Identify which cell holds the provided text, then report its (x, y) central coordinate. 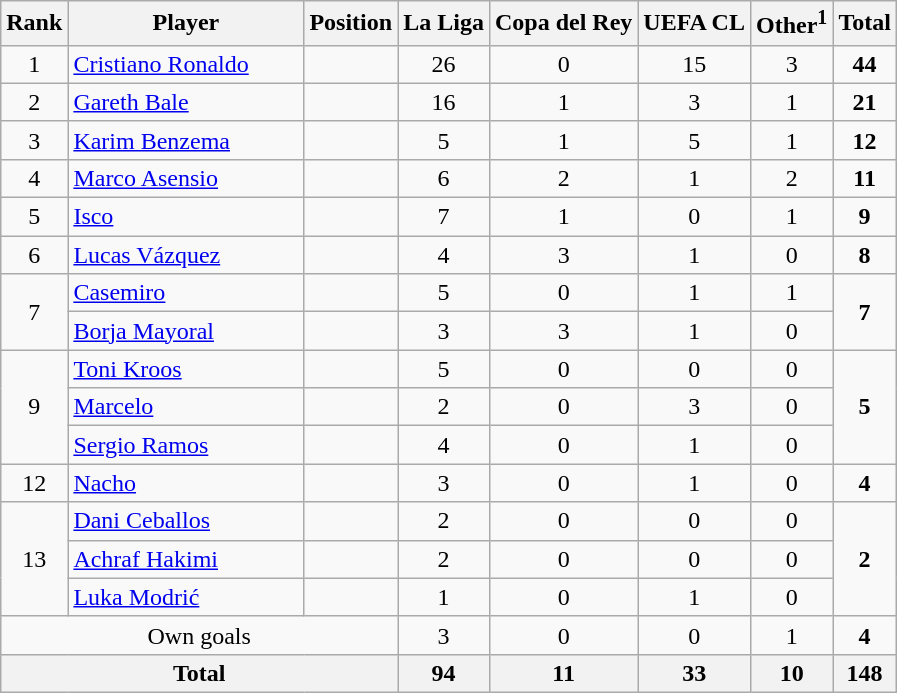
La Liga (444, 24)
Borja Mayoral (186, 331)
15 (694, 64)
21 (865, 102)
Gareth Bale (186, 102)
Achraf Hakimi (186, 559)
Rank (34, 24)
Luka Modrić (186, 597)
UEFA CL (694, 24)
Marco Asensio (186, 178)
Karim Benzema (186, 140)
13 (34, 559)
Marcelo (186, 407)
Toni Kroos (186, 369)
148 (865, 673)
Copa del Rey (563, 24)
Isco (186, 217)
94 (444, 673)
Position (351, 24)
Cristiano Ronaldo (186, 64)
Casemiro (186, 293)
16 (444, 102)
10 (791, 673)
44 (865, 64)
8 (865, 255)
Nacho (186, 483)
33 (694, 673)
Lucas Vázquez (186, 255)
Other1 (791, 24)
Sergio Ramos (186, 445)
26 (444, 64)
Player (186, 24)
Dani Ceballos (186, 521)
Own goals (200, 635)
